Output the (X, Y) coordinate of the center of the cell containing the given text.  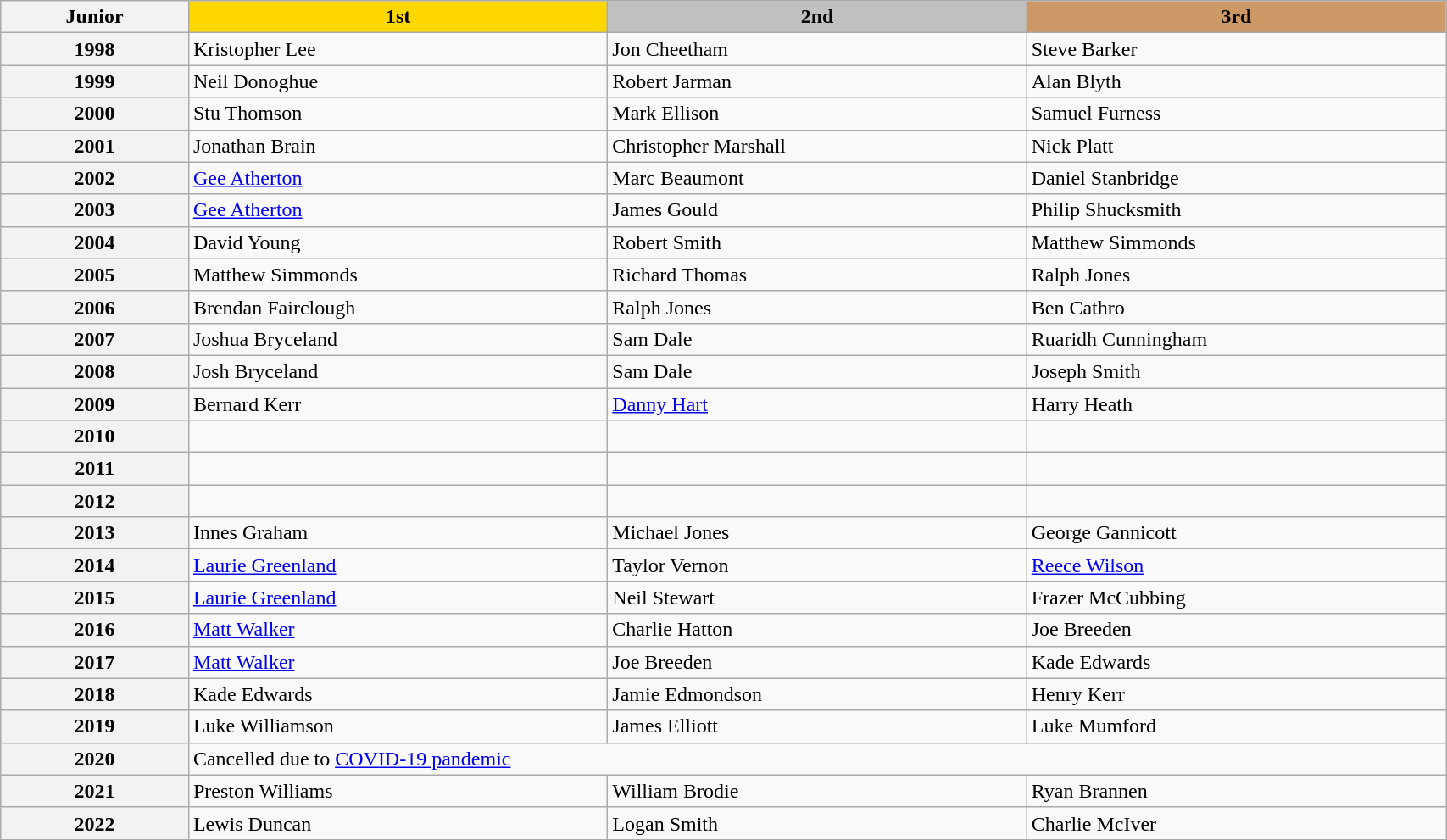
Brendan Fairclough (398, 307)
Joseph Smith (1236, 371)
Daniel Stanbridge (1236, 178)
Harry Heath (1236, 404)
2009 (95, 404)
Reece Wilson (1236, 565)
1999 (95, 81)
Ruaridh Cunningham (1236, 339)
Junior (95, 17)
2006 (95, 307)
Philip Shucksmith (1236, 210)
Lewis Duncan (398, 823)
Jon Cheetham (817, 49)
Christopher Marshall (817, 146)
2022 (95, 823)
Ben Cathro (1236, 307)
Frazer McCubbing (1236, 598)
Richard Thomas (817, 275)
Preston Williams (398, 791)
James Gould (817, 210)
Cancelled due to COVID-19 pandemic (817, 759)
2008 (95, 371)
Stu Thomson (398, 114)
Ryan Brannen (1236, 791)
2001 (95, 146)
Steve Barker (1236, 49)
Marc Beaumont (817, 178)
Robert Jarman (817, 81)
2005 (95, 275)
Charlie McIver (1236, 823)
2014 (95, 565)
2021 (95, 791)
2007 (95, 339)
Michael Jones (817, 533)
2012 (95, 501)
2011 (95, 469)
Mark Ellison (817, 114)
George Gannicott (1236, 533)
Josh Bryceland (398, 371)
2020 (95, 759)
2018 (95, 694)
Nick Platt (1236, 146)
Henry Kerr (1236, 694)
Neil Donoghue (398, 81)
2000 (95, 114)
Bernard Kerr (398, 404)
David Young (398, 242)
Joshua Bryceland (398, 339)
Taylor Vernon (817, 565)
Neil Stewart (817, 598)
2002 (95, 178)
2003 (95, 210)
2019 (95, 726)
2016 (95, 630)
Alan Blyth (1236, 81)
1998 (95, 49)
Jamie Edmondson (817, 694)
3rd (1236, 17)
2010 (95, 437)
Logan Smith (817, 823)
Luke Williamson (398, 726)
Jonathan Brain (398, 146)
Robert Smith (817, 242)
2nd (817, 17)
Danny Hart (817, 404)
Innes Graham (398, 533)
1st (398, 17)
2015 (95, 598)
Charlie Hatton (817, 630)
2013 (95, 533)
Kristopher Lee (398, 49)
Samuel Furness (1236, 114)
William Brodie (817, 791)
2004 (95, 242)
James Elliott (817, 726)
2017 (95, 662)
Luke Mumford (1236, 726)
